From the cell containing the given text, extract its center point as (x, y) coordinate. 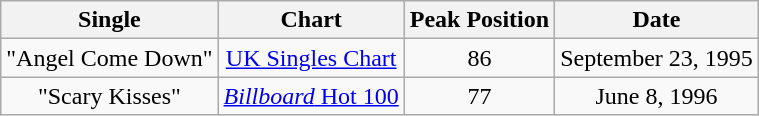
Chart (311, 20)
UK Singles Chart (311, 58)
June 8, 1996 (657, 96)
77 (479, 96)
"Angel Come Down" (110, 58)
86 (479, 58)
Peak Position (479, 20)
Date (657, 20)
September 23, 1995 (657, 58)
Billboard Hot 100 (311, 96)
"Scary Kisses" (110, 96)
Single (110, 20)
